Pinpoint the cell where the given text exists, returning its (x, y) midpoint coordinate. 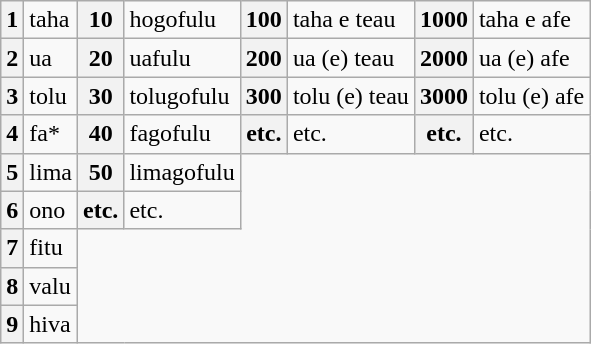
ua (51, 58)
1 (12, 20)
2 (12, 58)
40 (101, 134)
ua (e) afe (531, 58)
6 (12, 210)
taha e afe (531, 20)
limagofulu (182, 172)
hogofulu (182, 20)
100 (264, 20)
200 (264, 58)
tolugofulu (182, 96)
tolu (51, 96)
lima (51, 172)
tolu (e) teau (350, 96)
8 (12, 286)
tolu (e) afe (531, 96)
hiva (51, 324)
5 (12, 172)
9 (12, 324)
300 (264, 96)
1000 (444, 20)
10 (101, 20)
3 (12, 96)
30 (101, 96)
taha e teau (350, 20)
fa* (51, 134)
20 (101, 58)
fitu (51, 248)
ono (51, 210)
uafulu (182, 58)
50 (101, 172)
2000 (444, 58)
fagofulu (182, 134)
ua (e) teau (350, 58)
3000 (444, 96)
valu (51, 286)
7 (12, 248)
taha (51, 20)
4 (12, 134)
